Search for the cell housing the specified text and yield its (x, y) center coordinate. 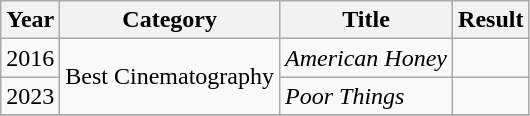
Result (491, 20)
2023 (30, 96)
2016 (30, 58)
Best Cinematography (170, 77)
American Honey (366, 58)
Year (30, 20)
Poor Things (366, 96)
Title (366, 20)
Category (170, 20)
